Extract the [x, y] coordinate from the center of the cell holding the provided text.  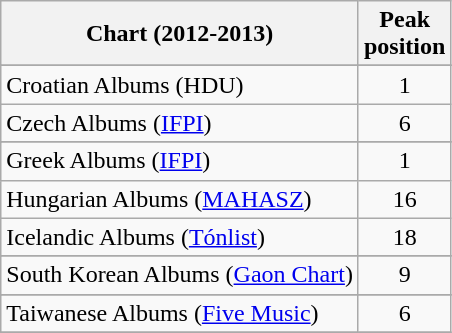
Icelandic Albums (Tónlist) [180, 237]
Chart (2012-2013) [180, 34]
Peakposition [404, 34]
Hungarian Albums (MAHASZ) [180, 199]
Czech Albums (IFPI) [180, 123]
Croatian Albums (HDU) [180, 85]
Taiwanese Albums (Five Music) [180, 313]
South Korean Albums (Gaon Chart) [180, 275]
18 [404, 237]
Greek Albums (IFPI) [180, 161]
16 [404, 199]
9 [404, 275]
